Capture the cell that displays the provided text and extract its (X, Y) central coordinate. 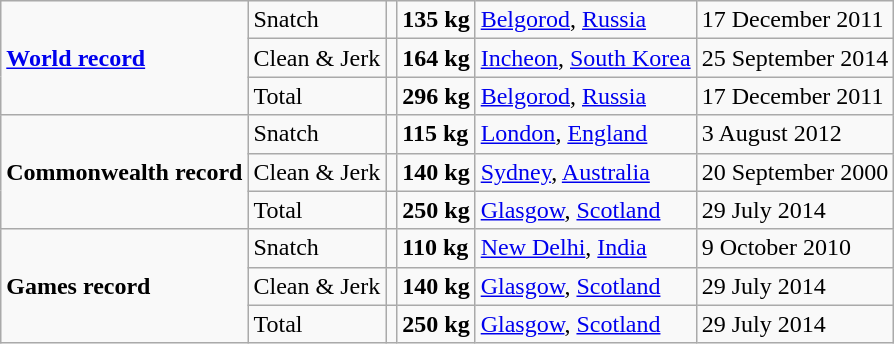
115 kg (436, 134)
Incheon, South Korea (586, 58)
296 kg (436, 96)
World record (124, 58)
135 kg (436, 20)
Sydney, Australia (586, 172)
110 kg (436, 248)
Games record (124, 286)
3 August 2012 (795, 134)
New Delhi, India (586, 248)
164 kg (436, 58)
London, England (586, 134)
25 September 2014 (795, 58)
Commonwealth record (124, 172)
9 October 2010 (795, 248)
20 September 2000 (795, 172)
